Return the [x, y] coordinate for the center point of the cell that contains the specified text.  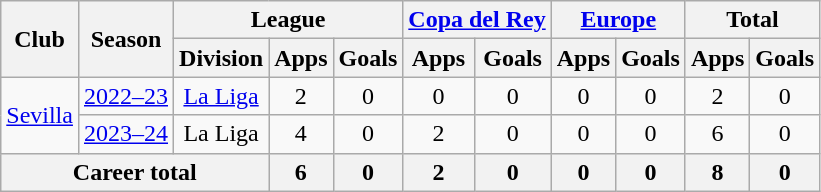
Total [752, 20]
2022–23 [126, 96]
League [288, 20]
2023–24 [126, 134]
Europe [618, 20]
Division [222, 58]
Copa del Rey [477, 20]
Career total [135, 172]
4 [301, 134]
Club [40, 39]
8 [717, 172]
Season [126, 39]
Sevilla [40, 115]
